Identify which cell holds the provided text, then report its (x, y) central coordinate. 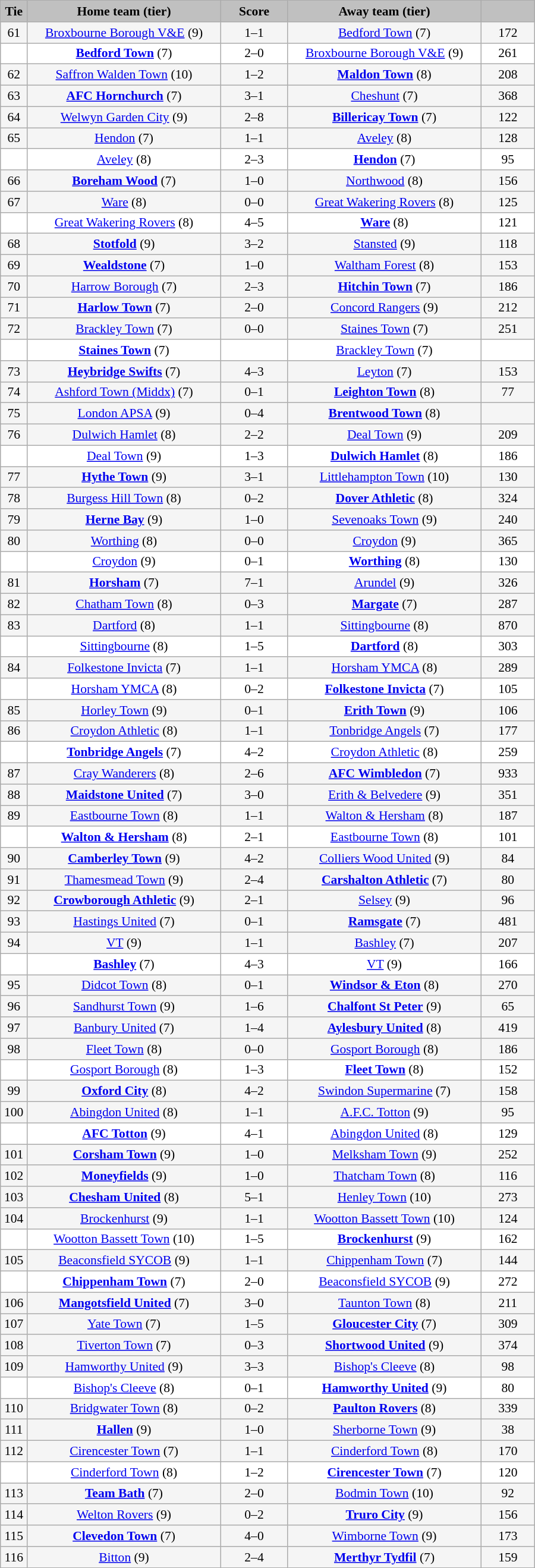
Tie (14, 11)
Windsor & Eton (8) (385, 985)
166 (508, 964)
71 (14, 308)
Camberley Town (9) (124, 858)
208 (508, 75)
Mangotsfield United (7) (124, 1303)
Colliers Wood United (9) (385, 858)
Melksham Town (9) (385, 1155)
Aylesbury United (8) (385, 1028)
Ashford Town (Middx) (7) (124, 392)
Thatcham Town (8) (385, 1176)
Erith & Belvedere (9) (385, 795)
4–0 (254, 1536)
162 (508, 1239)
70 (14, 286)
0–4 (254, 414)
Banbury United (7) (124, 1028)
5–1 (254, 1197)
365 (508, 541)
73 (14, 371)
118 (508, 244)
97 (14, 1028)
Hitchin Town (7) (385, 286)
Dover Athletic (8) (385, 499)
38 (508, 1430)
270 (508, 985)
1–6 (254, 1007)
1–4 (254, 1028)
212 (508, 308)
Bridgwater Town (8) (124, 1409)
289 (508, 668)
Hastings United (7) (124, 922)
88 (14, 795)
187 (508, 816)
Thamesmead Town (9) (124, 880)
Billericay Town (7) (385, 117)
Merthyr Tydfil (7) (385, 1557)
86 (14, 731)
303 (508, 647)
122 (508, 117)
Wimborne Town (9) (385, 1536)
Clevedon Town (7) (124, 1536)
Leyton (7) (385, 371)
107 (14, 1324)
81 (14, 583)
87 (14, 774)
Cray Wanderers (8) (124, 774)
Wealdstone (7) (124, 266)
Maldon Town (8) (385, 75)
173 (508, 1536)
170 (508, 1451)
Arundel (9) (385, 583)
Team Bath (7) (124, 1494)
261 (508, 53)
64 (14, 117)
78 (14, 499)
152 (508, 1070)
Corsham Town (9) (124, 1155)
2–8 (254, 117)
870 (508, 625)
61 (14, 33)
158 (508, 1091)
Erith Town (9) (385, 710)
Boreham Wood (7) (124, 181)
351 (508, 795)
London APSA (9) (124, 414)
Moneyfields (9) (124, 1176)
251 (508, 329)
Paulton Rovers (8) (385, 1409)
Hythe Town (9) (124, 477)
Hallen (9) (124, 1430)
481 (508, 922)
Gloucester City (7) (385, 1324)
177 (508, 731)
Margate (7) (385, 604)
Sevenoaks Town (9) (385, 519)
Yate Town (7) (124, 1324)
4–1 (254, 1134)
Bitton (9) (124, 1557)
Sandhurst Town (9) (124, 1007)
368 (508, 96)
128 (508, 138)
89 (14, 816)
374 (508, 1346)
75 (14, 414)
Harrow Borough (7) (124, 286)
Littlehampton Town (10) (385, 477)
120 (508, 1472)
94 (14, 943)
82 (14, 604)
Welwyn Garden City (9) (124, 117)
62 (14, 75)
172 (508, 33)
85 (14, 710)
259 (508, 752)
90 (14, 858)
Crowborough Athletic (9) (124, 901)
Score (254, 11)
103 (14, 1197)
252 (508, 1155)
108 (14, 1346)
Stansted (9) (385, 244)
Selsey (9) (385, 901)
100 (14, 1113)
7–1 (254, 583)
AFC Hornchurch (7) (124, 96)
Brentwood Town (8) (385, 414)
Heybridge Swifts (7) (124, 371)
Burgess Hill Town (8) (124, 499)
83 (14, 625)
Maidstone United (7) (124, 795)
Chalfont St Peter (9) (385, 1007)
110 (14, 1409)
Saffron Walden Town (10) (124, 75)
Didcot Town (8) (124, 985)
Tiverton Town (7) (124, 1346)
324 (508, 499)
2–6 (254, 774)
Away team (tier) (385, 11)
309 (508, 1324)
Horley Town (9) (124, 710)
Carshalton Athletic (7) (385, 880)
91 (14, 880)
211 (508, 1303)
Sherborne Town (9) (385, 1430)
Leighton Town (8) (385, 392)
Bodmin Town (10) (385, 1494)
273 (508, 1197)
102 (14, 1176)
Cheshunt (7) (385, 96)
Ramsgate (7) (385, 922)
113 (14, 1494)
Chesham United (8) (124, 1197)
129 (508, 1134)
66 (14, 181)
79 (14, 519)
3–3 (254, 1367)
419 (508, 1028)
69 (14, 266)
AFC Wimbledon (7) (385, 774)
339 (508, 1409)
144 (508, 1261)
287 (508, 604)
4–5 (254, 223)
2–2 (254, 435)
121 (508, 223)
207 (508, 943)
Truro City (9) (385, 1515)
115 (14, 1536)
272 (508, 1282)
Welton Rovers (9) (124, 1515)
Oxford City (8) (124, 1091)
209 (508, 435)
Swindon Supermarine (7) (385, 1091)
93 (14, 922)
Stotfold (9) (124, 244)
114 (14, 1515)
A.F.C. Totton (9) (385, 1113)
Northwood (8) (385, 181)
Herne Bay (9) (124, 519)
67 (14, 202)
159 (508, 1557)
124 (508, 1218)
72 (14, 329)
112 (14, 1451)
3–2 (254, 244)
111 (14, 1430)
Waltham Forest (8) (385, 266)
99 (14, 1091)
76 (14, 435)
Shortwood United (9) (385, 1346)
109 (14, 1367)
326 (508, 583)
68 (14, 244)
Harlow Town (7) (124, 308)
63 (14, 96)
AFC Totton (9) (124, 1134)
Horsham (7) (124, 583)
240 (508, 519)
125 (508, 202)
Concord Rangers (9) (385, 308)
74 (14, 392)
Henley Town (10) (385, 1197)
933 (508, 774)
Home team (tier) (124, 11)
104 (14, 1218)
Chatham Town (8) (124, 604)
Taunton Town (8) (385, 1303)
